Find where the given text appears and provide that cell's center as (x, y) coordinate. 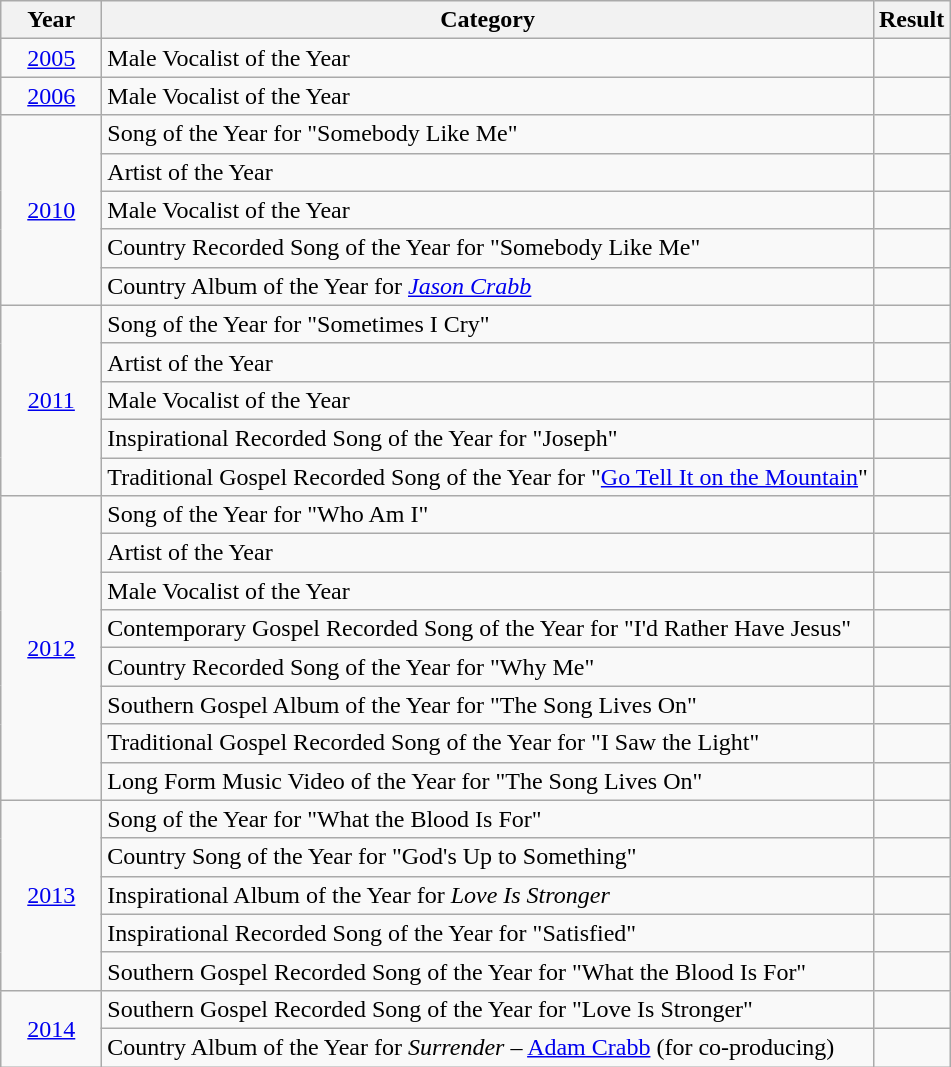
2010 (52, 210)
Song of the Year for "Somebody Like Me" (488, 134)
Country Recorded Song of the Year for "Somebody Like Me" (488, 248)
2013 (52, 895)
Year (52, 20)
Long Form Music Video of the Year for "The Song Lives On" (488, 781)
Song of the Year for "Who Am I" (488, 515)
2012 (52, 648)
Southern Gospel Recorded Song of the Year for "Love Is Stronger" (488, 1009)
Southern Gospel Recorded Song of the Year for "What the Blood Is For" (488, 971)
2011 (52, 400)
Inspirational Recorded Song of the Year for "Satisfied" (488, 933)
2014 (52, 1028)
2006 (52, 96)
Country Song of the Year for "God's Up to Something" (488, 857)
Southern Gospel Album of the Year for "The Song Lives On" (488, 705)
Country Recorded Song of the Year for "Why Me" (488, 667)
Category (488, 20)
Result (911, 20)
Contemporary Gospel Recorded Song of the Year for "I'd Rather Have Jesus" (488, 629)
Inspirational Recorded Song of the Year for "Joseph" (488, 438)
Inspirational Album of the Year for Love Is Stronger (488, 895)
Country Album of the Year for Surrender – Adam Crabb (for co-producing) (488, 1047)
2005 (52, 58)
Song of the Year for "Sometimes I Cry" (488, 324)
Country Album of the Year for Jason Crabb (488, 286)
Traditional Gospel Recorded Song of the Year for "I Saw the Light" (488, 743)
Traditional Gospel Recorded Song of the Year for "Go Tell It on the Mountain" (488, 477)
Song of the Year for "What the Blood Is For" (488, 819)
